Find where the given text appears and provide that cell's center as (x, y) coordinate. 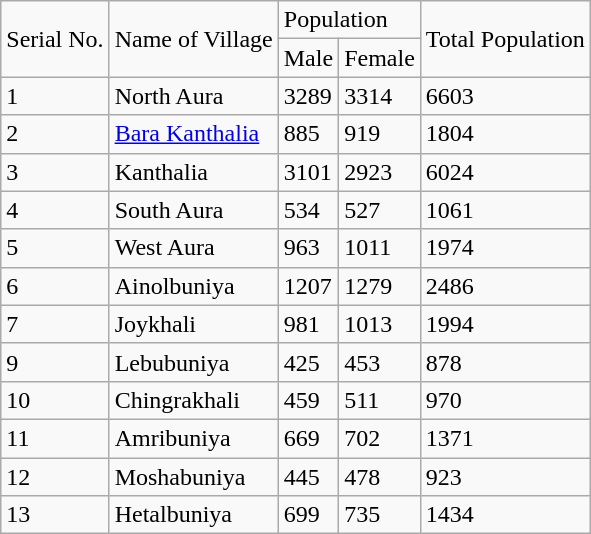
1974 (505, 248)
Hetalbuniya (194, 515)
3314 (380, 96)
Amribuniya (194, 438)
7 (55, 324)
699 (308, 515)
9 (55, 362)
970 (505, 400)
1434 (505, 515)
3289 (308, 96)
Name of Village (194, 39)
923 (505, 477)
878 (505, 362)
425 (308, 362)
3 (55, 172)
919 (380, 134)
Kanthalia (194, 172)
Serial No. (55, 39)
12 (55, 477)
Total Population (505, 39)
478 (380, 477)
Ainolbuniya (194, 286)
1 (55, 96)
Joykhali (194, 324)
11 (55, 438)
1207 (308, 286)
10 (55, 400)
1011 (380, 248)
Bara Kanthalia (194, 134)
Male (308, 58)
534 (308, 210)
Moshabuniya (194, 477)
735 (380, 515)
2486 (505, 286)
459 (308, 400)
Chingrakhali (194, 400)
453 (380, 362)
South Aura (194, 210)
6024 (505, 172)
1061 (505, 210)
North Aura (194, 96)
2 (55, 134)
1013 (380, 324)
4 (55, 210)
445 (308, 477)
1804 (505, 134)
5 (55, 248)
1371 (505, 438)
1994 (505, 324)
702 (380, 438)
Lebubuniya (194, 362)
13 (55, 515)
527 (380, 210)
3101 (308, 172)
6603 (505, 96)
1279 (380, 286)
885 (308, 134)
669 (308, 438)
6 (55, 286)
2923 (380, 172)
511 (380, 400)
963 (308, 248)
Population (349, 20)
Female (380, 58)
West Aura (194, 248)
981 (308, 324)
